Return the (x, y) coordinate for the center point of the cell that contains the specified text.  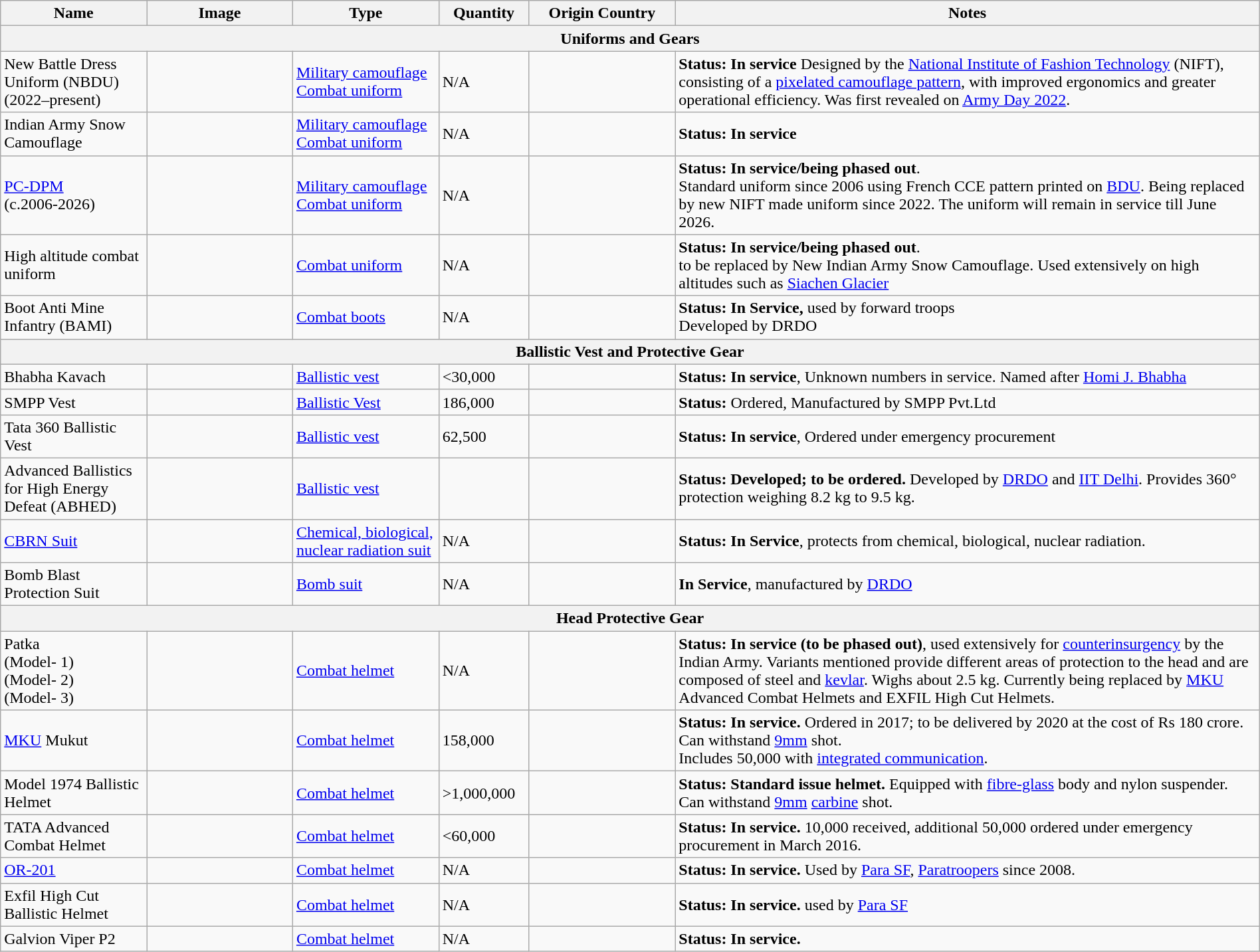
Type (366, 13)
<30,000 (484, 377)
>1,000,000 (484, 793)
MKU Mukut (74, 741)
Status: In service/being phased out.to be replaced by New Indian Army Snow Camouflage. Used extensively on high altitudes such as Siachen Glacier (968, 265)
186,000 (484, 402)
PC-DPM(c.2006-2026) (74, 195)
<60,000 (484, 836)
Bomb Blast Protection Suit (74, 585)
Image (220, 13)
Patka(Model- 1)(Model- 2)(Model- 3) (74, 671)
Indian Army Snow Camouflage (74, 134)
62,500 (484, 436)
Chemical, biological, nuclear radiation suit (366, 541)
Quantity (484, 13)
High altitude combat uniform (74, 265)
Status: Standard issue helmet. Equipped with fibre-glass body and nylon suspender. Can withstand 9mm carbine shot. (968, 793)
Bhabha Kavach (74, 377)
Model 1974 Ballistic Helmet (74, 793)
Boot Anti Mine Infantry (BAMI) (74, 318)
Combat boots (366, 318)
TATA Advanced Combat Helmet (74, 836)
Status: In Service, protects from chemical, biological, nuclear radiation. (968, 541)
Status: In service. used by Para SF (968, 905)
158,000 (484, 741)
Ballistic Vest (366, 402)
Head Protective Gear (630, 619)
Notes (968, 13)
Status: Developed; to be ordered. Developed by DRDO and IIT Delhi. Provides 360° protection weighing 8.2 kg to 9.5 kg. (968, 488)
SMPP Vest (74, 402)
Status: In service, Ordered under emergency procurement (968, 436)
Status: In service. 10,000 received, additional 50,000 ordered under emergency procurement in March 2016. (968, 836)
Bomb suit (366, 585)
Uniforms and Gears (630, 39)
Status: In Service, used by forward troopsDeveloped by DRDO (968, 318)
Status: In service (968, 134)
Origin Country (602, 13)
Name (74, 13)
Ballistic Vest and Protective Gear (630, 351)
New Battle Dress Uniform (NBDU)(2022–present) (74, 82)
Status: In service. Used by Para SF, Paratroopers since 2008. (968, 870)
Status: In service. (968, 939)
Advanced Ballistics for High Energy Defeat (ABHED) (74, 488)
In Service, manufactured by DRDO (968, 585)
CBRN Suit (74, 541)
Combat uniform (366, 265)
Status: In service, Unknown numbers in service. Named after Homi J. Bhabha (968, 377)
Galvion Viper P2 (74, 939)
Exfil High Cut Ballistic Helmet (74, 905)
OR-201 (74, 870)
Tata 360 Ballistic Vest (74, 436)
Status: Ordered, Manufactured by SMPP Pvt.Ltd (968, 402)
